Extract the [X, Y] coordinate from the center of the cell holding the provided text.  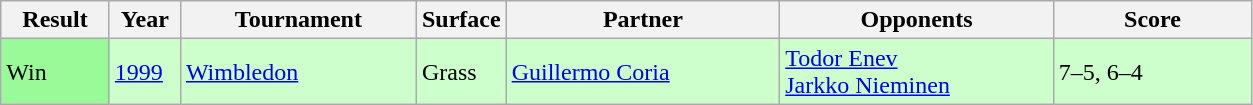
Wimbledon [298, 72]
Win [56, 72]
1999 [144, 72]
Result [56, 20]
Partner [643, 20]
Todor Enev Jarkko Nieminen [917, 72]
Year [144, 20]
Guillermo Coria [643, 72]
Grass [461, 72]
Surface [461, 20]
Opponents [917, 20]
7–5, 6–4 [1152, 72]
Score [1152, 20]
Tournament [298, 20]
